Scan for the cell matching the given text and deliver its (X, Y) coordinate at center. 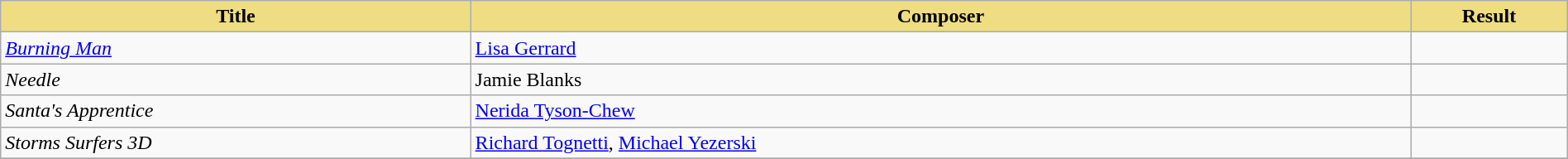
Lisa Gerrard (941, 48)
Title (236, 17)
Result (1489, 17)
Richard Tognetti, Michael Yezerski (941, 142)
Nerida Tyson-Chew (941, 111)
Burning Man (236, 48)
Composer (941, 17)
Santa's Apprentice (236, 111)
Storms Surfers 3D (236, 142)
Needle (236, 79)
Jamie Blanks (941, 79)
